Detect which cell encompasses the target text, then output its (X, Y) center coordinate. 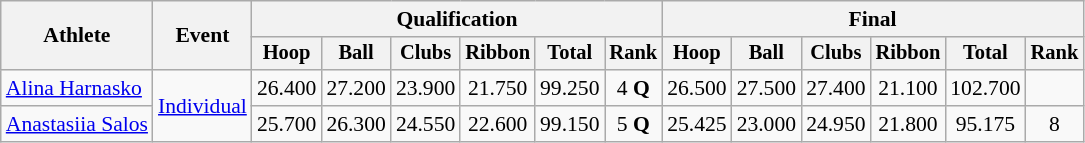
24.950 (836, 124)
Athlete (77, 36)
23.000 (766, 124)
26.500 (696, 88)
Alina Harnasko (77, 88)
21.100 (908, 88)
5 Q (633, 124)
Qualification (457, 19)
Final (872, 19)
99.250 (570, 88)
Individual (202, 106)
21.800 (908, 124)
25.700 (286, 124)
23.900 (426, 88)
27.500 (766, 88)
24.550 (426, 124)
Anastasiia Salos (77, 124)
99.150 (570, 124)
26.300 (356, 124)
26.400 (286, 88)
102.700 (985, 88)
21.750 (498, 88)
8 (1055, 124)
95.175 (985, 124)
27.200 (356, 88)
25.425 (696, 124)
Event (202, 36)
27.400 (836, 88)
22.600 (498, 124)
4 Q (633, 88)
